Capture the cell that displays the provided text and extract its (X, Y) central coordinate. 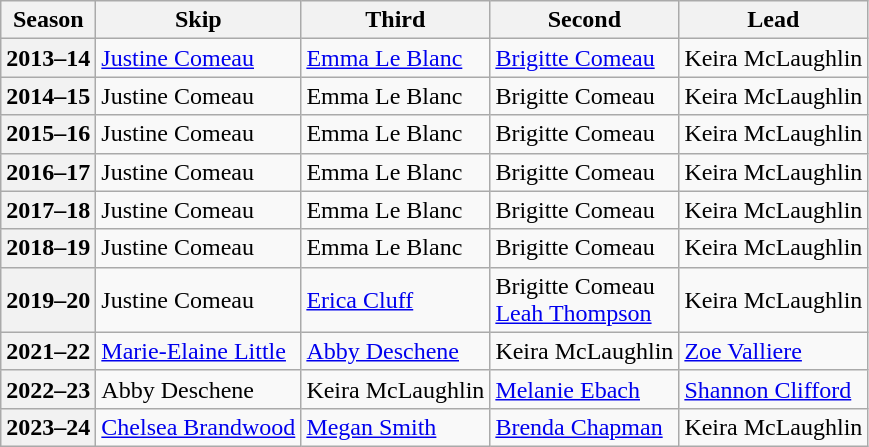
2013–14 (48, 58)
Second (584, 20)
2023–24 (48, 427)
Erica Cluff (396, 300)
Skip (198, 20)
Zoe Valliere (774, 351)
2017–18 (48, 210)
2022–23 (48, 389)
Shannon Clifford (774, 389)
Season (48, 20)
Megan Smith (396, 427)
Lead (774, 20)
2014–15 (48, 96)
2018–19 (48, 248)
2016–17 (48, 172)
Brenda Chapman (584, 427)
Marie-Elaine Little (198, 351)
Chelsea Brandwood (198, 427)
2015–16 (48, 134)
Third (396, 20)
Melanie Ebach (584, 389)
2019–20 (48, 300)
Brigitte Comeau Leah Thompson (584, 300)
2021–22 (48, 351)
